Scan for the cell matching the given text and deliver its (x, y) coordinate at center. 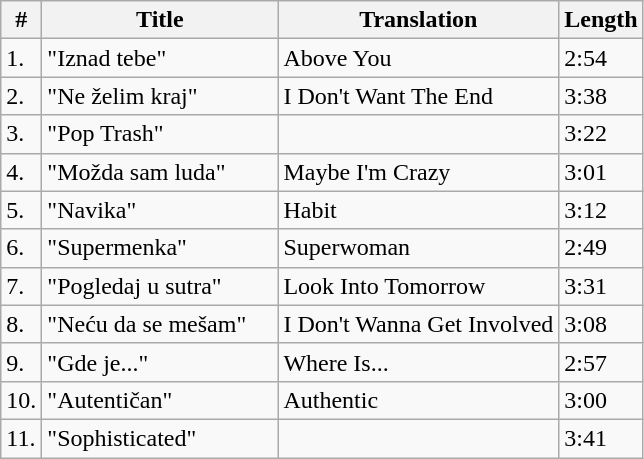
"Sophisticated" (160, 438)
2. (22, 96)
"Gde je..." (160, 362)
Length (601, 20)
Look Into Tomorrow (418, 286)
2:54 (601, 58)
I Don't Wanna Get Involved (418, 324)
Translation (418, 20)
3:31 (601, 286)
3:22 (601, 134)
Superwoman (418, 248)
"Neću da se mešam" (160, 324)
Maybe I'm Crazy (418, 172)
10. (22, 400)
"Navika" (160, 210)
2:49 (601, 248)
# (22, 20)
2:57 (601, 362)
"Ne želim kraj" (160, 96)
3:41 (601, 438)
3:01 (601, 172)
"Možda sam luda" (160, 172)
3:08 (601, 324)
"Pogledaj u sutra" (160, 286)
5. (22, 210)
8. (22, 324)
9. (22, 362)
"Pop Trash" (160, 134)
7. (22, 286)
3. (22, 134)
"Iznad tebe" (160, 58)
Habit (418, 210)
3:38 (601, 96)
1. (22, 58)
I Don't Want The End (418, 96)
Title (160, 20)
11. (22, 438)
"Autentičan" (160, 400)
4. (22, 172)
Above You (418, 58)
3:00 (601, 400)
6. (22, 248)
"Supermenka" (160, 248)
Where Is... (418, 362)
3:12 (601, 210)
Authentic (418, 400)
